Search for the cell housing the specified text and yield its [x, y] center coordinate. 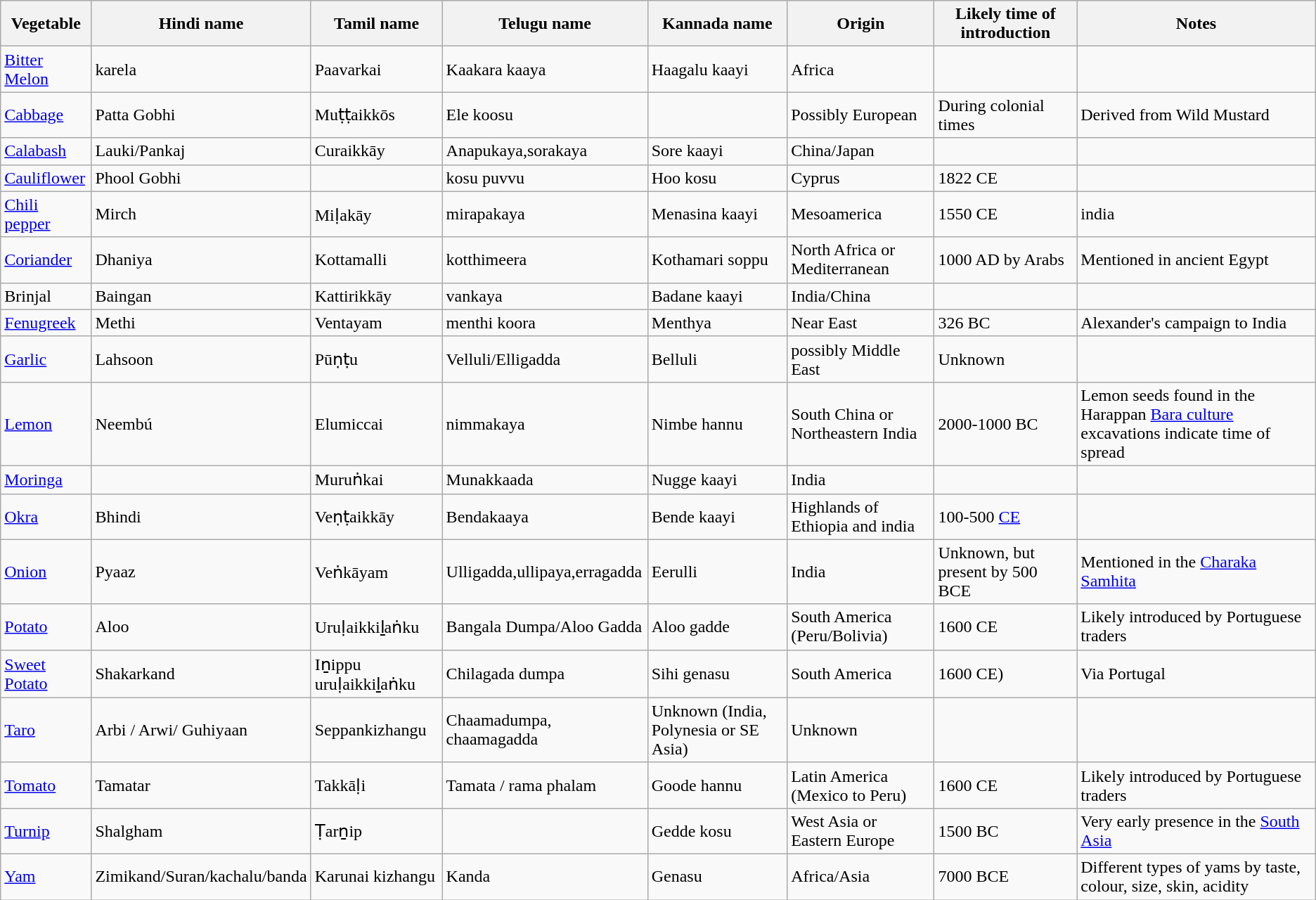
Ṭarṉip [377, 831]
Badane kaayi [717, 296]
Kattirikkāy [377, 296]
Onion [46, 572]
Moringa [46, 480]
Taro [46, 730]
Lemon seeds found in the Harappan Bara culture excavations indicate time of spread [1196, 423]
Hoo kosu [717, 178]
Belluli [717, 359]
Bendakaaya [545, 516]
1000 AD by Arabs [1005, 260]
Unknown, but present by 500 BCE [1005, 572]
1550 CE [1005, 214]
Via Portugal [1196, 674]
South America (Peru/Bolivia) [860, 627]
Velluli/Elligadda [545, 359]
Okra [46, 516]
During colonial times [1005, 115]
Haagalu kaayi [717, 69]
Africa [860, 69]
Yam [46, 876]
india [1196, 214]
Tamatar [201, 785]
Karunai kizhangu [377, 876]
kosu puvvu [545, 178]
Pūṇṭu [377, 359]
Cyprus [860, 178]
India/China [860, 296]
Ventayam [377, 323]
Mentioned in ancient Egypt [1196, 260]
Seppankizhangu [377, 730]
Cabbage [46, 115]
Shakarkand [201, 674]
Aloo [201, 627]
West Asia or Eastern Europe [860, 831]
Veṇṭaikkāy [377, 516]
Iṉippu uruḷaikkiḻaṅku [377, 674]
2000-1000 BC [1005, 423]
Aloo gadde [717, 627]
Africa/Asia [860, 876]
kotthimeera [545, 260]
Kothamari soppu [717, 260]
Shalgham [201, 831]
Muṭṭaikkōs [377, 115]
Sihi genasu [717, 674]
Alexander's campaign to India [1196, 323]
1500 BC [1005, 831]
Kottamalli [377, 260]
Patta Gobhi [201, 115]
menthi koora [545, 323]
Neembú [201, 423]
Kanda [545, 876]
Hindi name [201, 24]
Unknown (India, Polynesia or SE Asia) [717, 730]
Chili pepper [46, 214]
Menthya [717, 323]
Tamil name [377, 24]
1600 CE) [1005, 674]
Near East [860, 323]
Sweet Potato [46, 674]
Kaakara kaaya [545, 69]
Elumiccai [377, 423]
Likely time of introduction [1005, 24]
Bende kaayi [717, 516]
Very early presence in the South Asia [1196, 831]
Bangala Dumpa/Aloo Gadda [545, 627]
Chaamadumpa, chaamagadda [545, 730]
Goode hannu [717, 785]
Highlands of Ethiopia and india [860, 516]
Lemon [46, 423]
Phool Gobhi [201, 178]
Lauki/Pankaj [201, 151]
Ele koosu [545, 115]
possibly Middle East [860, 359]
nimmakaya [545, 423]
Tamata / rama phalam [545, 785]
Arbi / Arwi/ Guhiyaan [201, 730]
Sore kaayi [717, 151]
Origin [860, 24]
Paavarkai [377, 69]
Coriander [46, 260]
China/Japan [860, 151]
326 BC [1005, 323]
Fenugreek [46, 323]
South America [860, 674]
Vegetable [46, 24]
karela [201, 69]
Baingan [201, 296]
Different types of yams by taste, colour, size, skin, acidity [1196, 876]
Bitter Melon [46, 69]
Eerulli [717, 572]
Takkāḷi [377, 785]
100-500 CE [1005, 516]
Notes [1196, 24]
Miḷakāy [377, 214]
Veṅkāyam [377, 572]
Muruṅkai [377, 480]
Mesoamerica [860, 214]
Dhaniya [201, 260]
Ulligadda,ullipaya,erragadda [545, 572]
7000 BCE [1005, 876]
Methi [201, 323]
Lahsoon [201, 359]
Latin America (Mexico to Peru) [860, 785]
Kannada name [717, 24]
Nugge kaayi [717, 480]
Genasu [717, 876]
1822 CE [1005, 178]
Potato [46, 627]
South China or Northeastern India [860, 423]
Chilagada dumpa [545, 674]
Possibly European [860, 115]
Munakkaada [545, 480]
Cauliflower [46, 178]
Mirch [201, 214]
Tomato [46, 785]
Menasina kaayi [717, 214]
Curaikkāy [377, 151]
Turnip [46, 831]
Calabash [46, 151]
Nimbe hannu [717, 423]
Zimikand/Suran/kachalu/banda [201, 876]
vankaya [545, 296]
Bhindi [201, 516]
Pyaaz [201, 572]
Derived from Wild Mustard [1196, 115]
Telugu name [545, 24]
Garlic [46, 359]
Gedde kosu [717, 831]
Brinjal [46, 296]
Uruḷaikkiḻaṅku [377, 627]
mirapakaya [545, 214]
North Africa or Mediterranean [860, 260]
Mentioned in the Charaka Samhita [1196, 572]
Anapukaya,sorakaya [545, 151]
